Detect which cell encompasses the target text, then output its (x, y) center coordinate. 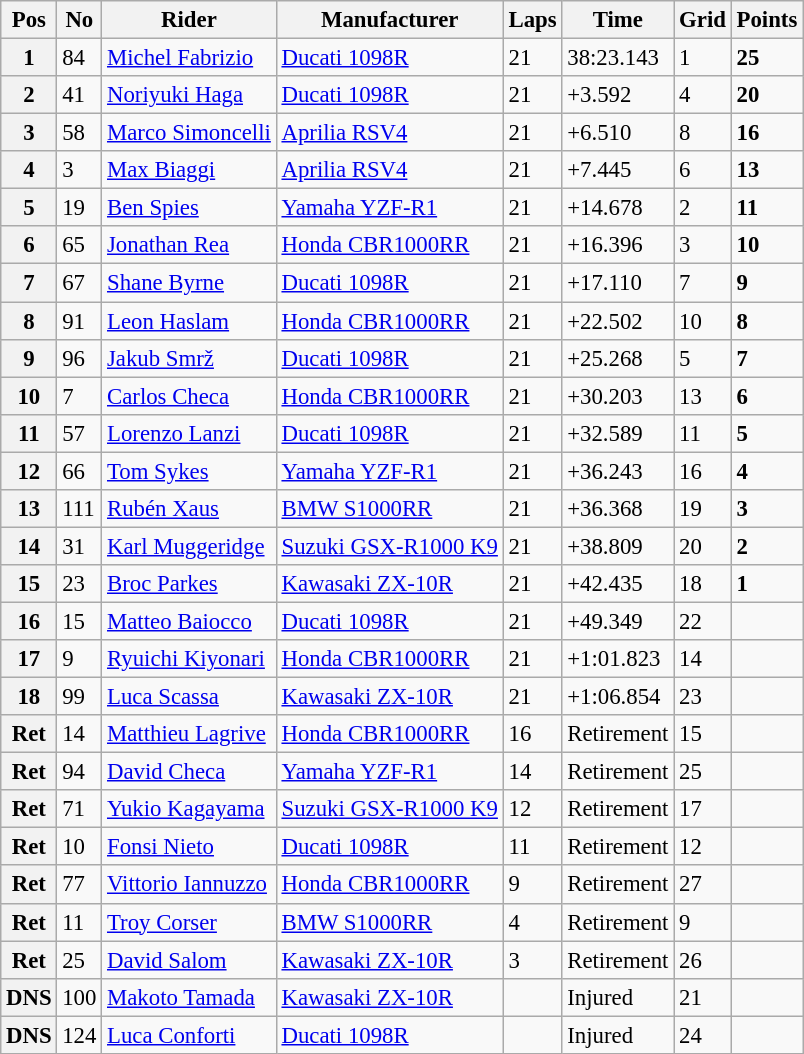
Luca Scassa (189, 697)
Leon Haslam (189, 321)
84 (80, 58)
Pos (29, 20)
41 (80, 95)
Makoto Tamada (189, 997)
Michel Fabrizio (189, 58)
66 (80, 471)
Luca Conforti (189, 1035)
94 (80, 772)
Manufacturer (390, 20)
+49.349 (618, 621)
Marco Simoncelli (189, 133)
+1:01.823 (618, 659)
26 (702, 960)
Broc Parkes (189, 584)
58 (80, 133)
+36.368 (618, 509)
67 (80, 283)
71 (80, 809)
+25.268 (618, 358)
+7.445 (618, 170)
Lorenzo Lanzi (189, 433)
Rubén Xaus (189, 509)
Grid (702, 20)
Ryuichi Kiyonari (189, 659)
65 (80, 245)
+3.592 (618, 95)
111 (80, 509)
Vittorio Iannuzzo (189, 885)
Fonsi Nieto (189, 847)
Shane Byrne (189, 283)
Karl Muggeridge (189, 546)
Carlos Checa (189, 396)
38:23.143 (618, 58)
Noriyuki Haga (189, 95)
Points (766, 20)
Matthieu Lagrive (189, 734)
22 (702, 621)
No (80, 20)
Matteo Baiocco (189, 621)
+6.510 (618, 133)
+1:06.854 (618, 697)
57 (80, 433)
96 (80, 358)
+32.589 (618, 433)
99 (80, 697)
Ben Spies (189, 208)
+22.502 (618, 321)
Jakub Smrž (189, 358)
Time (618, 20)
27 (702, 885)
David Salom (189, 960)
+14.678 (618, 208)
+42.435 (618, 584)
+17.110 (618, 283)
Troy Corser (189, 922)
+38.809 (618, 546)
124 (80, 1035)
91 (80, 321)
Laps (532, 20)
+36.243 (618, 471)
+16.396 (618, 245)
31 (80, 546)
77 (80, 885)
100 (80, 997)
Rider (189, 20)
Jonathan Rea (189, 245)
David Checa (189, 772)
Max Biaggi (189, 170)
24 (702, 1035)
Tom Sykes (189, 471)
+30.203 (618, 396)
Yukio Kagayama (189, 809)
